Identify which cell holds the provided text, then report its (x, y) central coordinate. 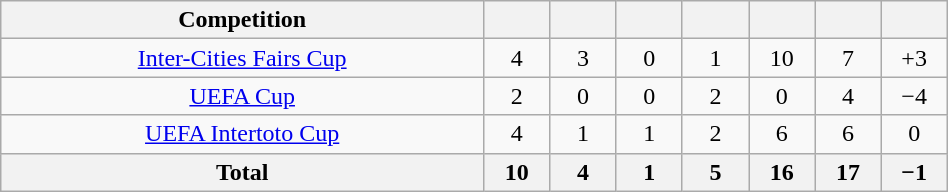
5 (715, 172)
+3 (914, 58)
Inter-Cities Fairs Cup (242, 58)
Competition (242, 20)
UEFA Intertoto Cup (242, 134)
−1 (914, 172)
17 (848, 172)
Total (242, 172)
7 (848, 58)
16 (782, 172)
−4 (914, 96)
UEFA Cup (242, 96)
3 (583, 58)
